Find where the given text appears and provide that cell's center as (x, y) coordinate. 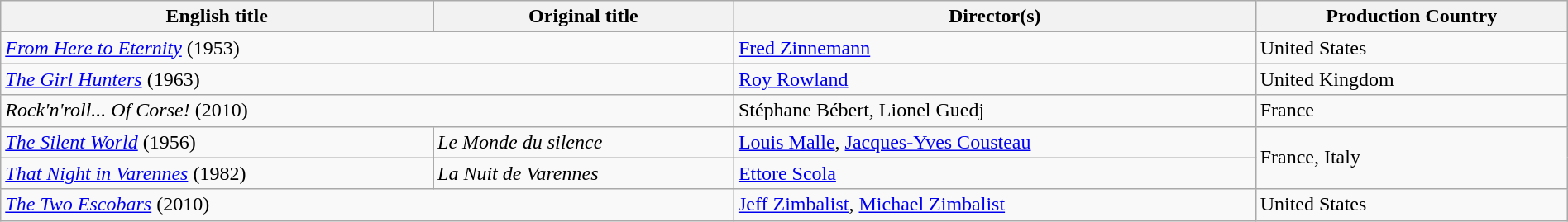
Fred Zinnemann (994, 48)
Jeff Zimbalist, Michael Zimbalist (994, 205)
That Night in Varennes (1982) (217, 173)
France (1411, 111)
Original title (584, 17)
Director(s) (994, 17)
Le Monde du silence (584, 142)
The Two Escobars (2010) (367, 205)
From Here to Eternity (1953) (367, 48)
Louis Malle, Jacques-Yves Cousteau (994, 142)
Stéphane Bébert, Lionel Guedj (994, 111)
The Girl Hunters (1963) (367, 79)
Rock'n'roll... Of Corse! (2010) (367, 111)
Ettore Scola (994, 173)
La Nuit de Varennes (584, 173)
United Kingdom (1411, 79)
Production Country (1411, 17)
English title (217, 17)
France, Italy (1411, 158)
Roy Rowland (994, 79)
The Silent World (1956) (217, 142)
